For the text-containing cell, return its midpoint in (x, y) coordinate format. 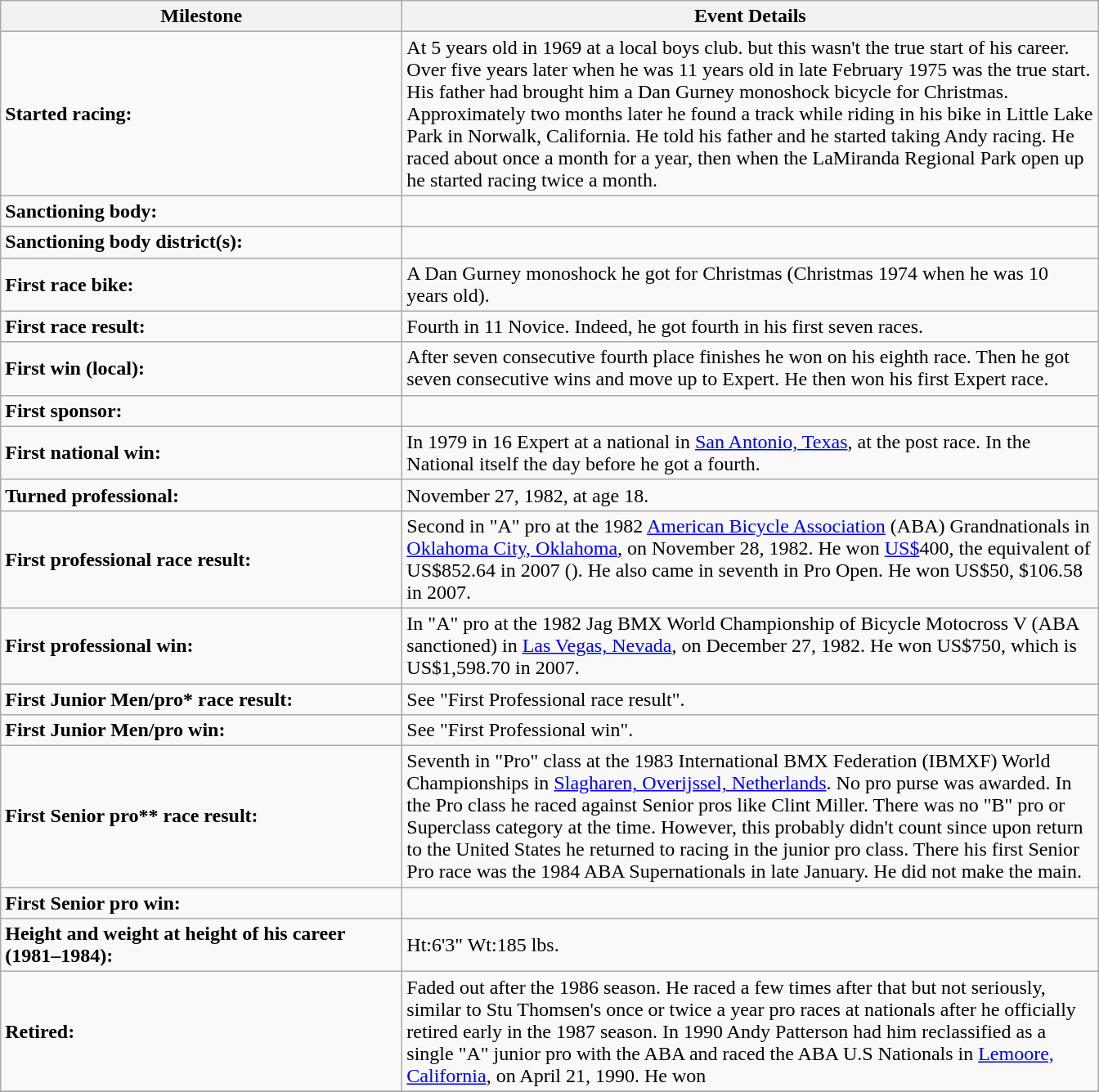
First race result: (201, 326)
See "First Professional race result". (751, 699)
Sanctioning body: (201, 211)
First Junior Men/pro win: (201, 730)
Sanctioning body district(s): (201, 242)
A Dan Gurney monoshock he got for Christmas (Christmas 1974 when he was 10 years old). (751, 285)
First win (local): (201, 368)
First Senior pro** race result: (201, 816)
Height and weight at height of his career (1981–1984): (201, 946)
Turned professional: (201, 495)
First sponsor: (201, 411)
First professional win: (201, 645)
First race bike: (201, 285)
First Junior Men/pro* race result: (201, 699)
Started racing: (201, 114)
Event Details (751, 16)
November 27, 1982, at age 18. (751, 495)
Fourth in 11 Novice. Indeed, he got fourth in his first seven races. (751, 326)
First Senior pro win: (201, 903)
Milestone (201, 16)
First professional race result: (201, 559)
See "First Professional win". (751, 730)
Ht:6'3" Wt:185 lbs. (751, 946)
Retired: (201, 1031)
First national win: (201, 453)
In 1979 in 16 Expert at a national in San Antonio, Texas, at the post race. In the National itself the day before he got a fourth. (751, 453)
